Pinpoint the cell where the given text exists, returning its [X, Y] midpoint coordinate. 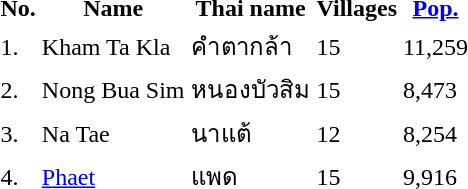
นาแต้ [250, 133]
Nong Bua Sim [113, 90]
Kham Ta Kla [113, 46]
หนองบัวสิม [250, 90]
12 [356, 133]
Na Tae [113, 133]
คำตากล้า [250, 46]
